Locate the cell with the specified text and output its [x, y] center coordinate. 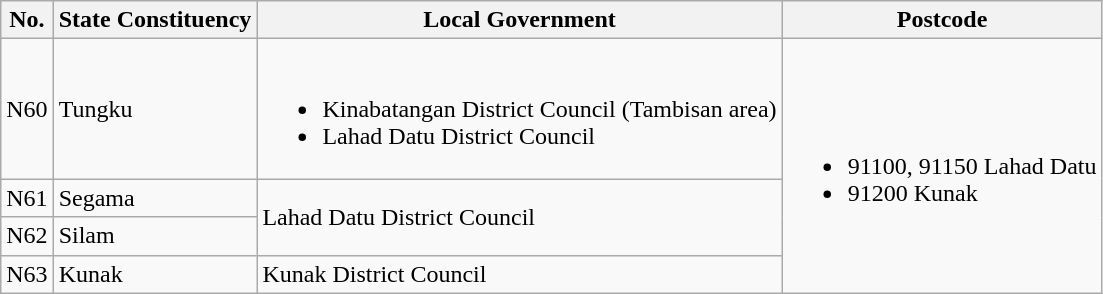
N61 [27, 198]
Kinabatangan District Council (Tambisan area)Lahad Datu District Council [520, 109]
Postcode [942, 20]
No. [27, 20]
N60 [27, 109]
Kunak District Council [520, 274]
State Constituency [155, 20]
Tungku [155, 109]
Lahad Datu District Council [520, 217]
N63 [27, 274]
Segama [155, 198]
91100, 91150 Lahad Datu91200 Kunak [942, 166]
Local Government [520, 20]
N62 [27, 236]
Silam [155, 236]
Kunak [155, 274]
